Find where the given text appears and provide that cell's center as [x, y] coordinate. 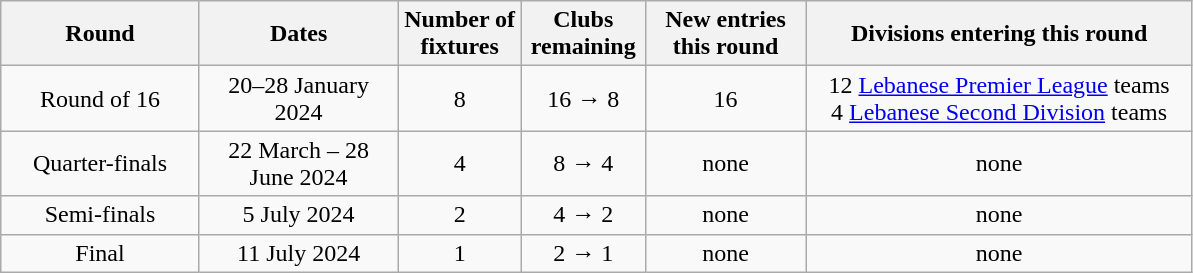
5 July 2024 [298, 215]
Round [100, 34]
Number of fixtures [460, 34]
Semi-finals [100, 215]
8 [460, 98]
16 [726, 98]
16 → 8 [583, 98]
22 March – 28 June 2024 [298, 164]
2 → 1 [583, 253]
12 Lebanese Premier League teams4 Lebanese Second Division teams [999, 98]
Divisions entering this round [999, 34]
Quarter-finals [100, 164]
Clubs remaining [583, 34]
Final [100, 253]
11 July 2024 [298, 253]
Dates [298, 34]
New entries this round [726, 34]
Round of 16 [100, 98]
4 [460, 164]
2 [460, 215]
1 [460, 253]
20–28 January 2024 [298, 98]
4 → 2 [583, 215]
8 → 4 [583, 164]
